Capture the cell that displays the provided text and extract its (x, y) central coordinate. 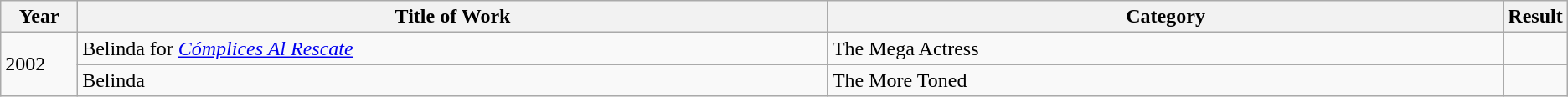
Title of Work (453, 17)
Year (39, 17)
Belinda (453, 80)
Category (1165, 17)
2002 (39, 64)
The More Toned (1165, 80)
Belinda for Cómplices Al Rescate (453, 48)
The Mega Actress (1165, 48)
Result (1535, 17)
